Scan for the cell matching the given text and deliver its (X, Y) coordinate at center. 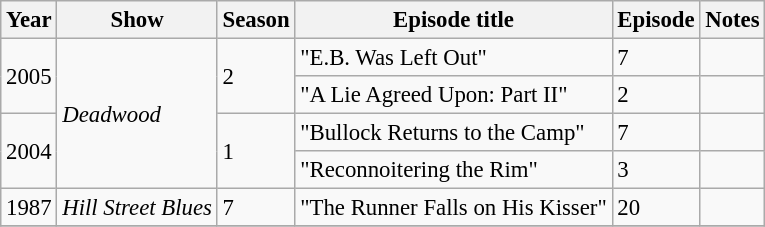
Notes (732, 20)
3 (656, 170)
2004 (29, 152)
1 (256, 152)
Hill Street Blues (137, 208)
2005 (29, 76)
Season (256, 20)
"E.B. Was Left Out" (454, 58)
"Reconnoitering the Rim" (454, 170)
"Bullock Returns to the Camp" (454, 133)
Episode (656, 20)
Year (29, 20)
Episode title (454, 20)
1987 (29, 208)
Deadwood (137, 114)
"The Runner Falls on His Kisser" (454, 208)
Show (137, 20)
20 (656, 208)
"A Lie Agreed Upon: Part II" (454, 95)
